Scan for the cell matching the given text and deliver its [x, y] coordinate at center. 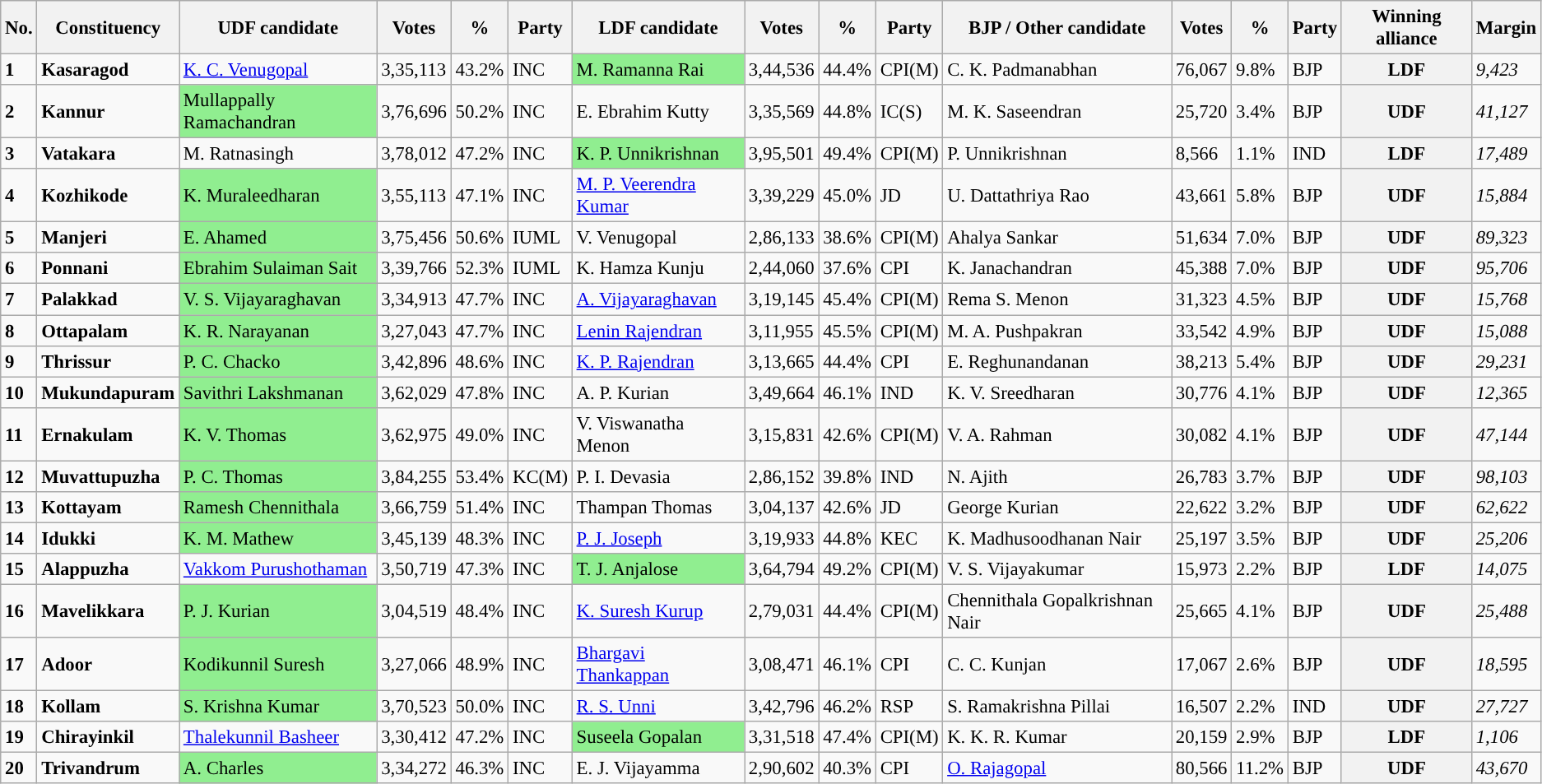
3,27,043 [414, 331]
9.8% [1261, 70]
O. Rajagopal [1057, 768]
43.2% [479, 70]
K. Muraleedharan [278, 196]
3,45,139 [414, 538]
25,197 [1201, 538]
11.2% [1261, 768]
3,50,719 [414, 569]
Kodikunnil Suresh [278, 665]
41,127 [1506, 112]
16,507 [1201, 707]
51,634 [1201, 238]
50.6% [479, 238]
3,70,523 [414, 707]
Palakkad [109, 299]
K. P. Rajendran [658, 361]
K. Janachandran [1057, 269]
Bhargavi Thankappan [658, 665]
3,31,518 [782, 737]
E. Reghunandanan [1057, 361]
T. J. Anjalose [658, 569]
3,66,759 [414, 508]
U. Dattathriya Rao [1057, 196]
3,08,471 [782, 665]
Suseela Gopalan [658, 737]
3,39,229 [782, 196]
Alappuzha [109, 569]
KEC [908, 538]
2.6% [1261, 665]
3,30,412 [414, 737]
3,27,066 [414, 665]
17 [19, 665]
47.4% [848, 737]
16 [19, 610]
20 [19, 768]
2,79,031 [782, 610]
V. Venugopal [658, 238]
47.3% [479, 569]
S. Krishna Kumar [278, 707]
3,34,913 [414, 299]
38.6% [848, 238]
33,542 [1201, 331]
10 [19, 392]
M. P. Veerendra Kumar [658, 196]
49.2% [848, 569]
3,13,665 [782, 361]
UDF candidate [278, 28]
Kannur [109, 112]
49.0% [479, 434]
3,35,569 [782, 112]
49.4% [848, 154]
3,44,536 [782, 70]
45.5% [848, 331]
3,62,975 [414, 434]
Chirayinkil [109, 737]
17,067 [1201, 665]
R. S. Unni [658, 707]
47.8% [479, 392]
50.0% [479, 707]
Mukundapuram [109, 392]
Chennithala Gopalkrishnan Nair [1057, 610]
15 [19, 569]
3 [19, 154]
K. Suresh Kurup [658, 610]
4.9% [1261, 331]
46.2% [848, 707]
Ahalya Sankar [1057, 238]
K. Madhusoodhanan Nair [1057, 538]
4 [19, 196]
1,106 [1506, 737]
RSP [908, 707]
3.7% [1261, 476]
Vakkom Purushothaman [278, 569]
K. V. Thomas [278, 434]
George Kurian [1057, 508]
Mavelikkara [109, 610]
V. A. Rahman [1057, 434]
3,42,896 [414, 361]
9 [19, 361]
3,55,113 [414, 196]
13 [19, 508]
P. J. Joseph [658, 538]
25,488 [1506, 610]
Constituency [109, 28]
3,62,029 [414, 392]
50.2% [479, 112]
47,144 [1506, 434]
15,768 [1506, 299]
A. Vijayaraghavan [658, 299]
V. Viswanatha Menon [658, 434]
51.4% [479, 508]
K. V. Sreedharan [1057, 392]
K. Hamza Kunju [658, 269]
6 [19, 269]
Vatakara [109, 154]
62,622 [1506, 508]
E. J. Vijayamma [658, 768]
45.0% [848, 196]
S. Ramakrishna Pillai [1057, 707]
P. Unnikrishnan [1057, 154]
Idukki [109, 538]
Manjeri [109, 238]
V. S. Vijayakumar [1057, 569]
43,670 [1506, 768]
P. C. Thomas [278, 476]
3,64,794 [782, 569]
P. J. Kurian [278, 610]
95,706 [1506, 269]
47.1% [479, 196]
2,44,060 [782, 269]
38,213 [1201, 361]
25,206 [1506, 538]
76,067 [1201, 70]
4.5% [1261, 299]
No. [19, 28]
80,566 [1201, 768]
3,95,501 [782, 154]
Kottayam [109, 508]
2,86,152 [782, 476]
LDF candidate [658, 28]
Kollam [109, 707]
17,489 [1506, 154]
39.8% [848, 476]
A. Charles [278, 768]
3,42,796 [782, 707]
22,622 [1201, 508]
Thrissur [109, 361]
3,34,272 [414, 768]
P. C. Chacko [278, 361]
P. I. Devasia [658, 476]
5.8% [1261, 196]
3,04,519 [414, 610]
12 [19, 476]
2 [19, 112]
3,11,955 [782, 331]
K. R. Narayanan [278, 331]
3,19,933 [782, 538]
Ernakulam [109, 434]
9,423 [1506, 70]
Adoor [109, 665]
45,388 [1201, 269]
37.6% [848, 269]
Ebrahim Sulaiman Sait [278, 269]
12,365 [1506, 392]
K. M. Mathew [278, 538]
5 [19, 238]
C. K. Padmanabhan [1057, 70]
40.3% [848, 768]
E. Ebrahim Kutty [658, 112]
27,727 [1506, 707]
3.5% [1261, 538]
43,661 [1201, 196]
46.3% [479, 768]
BJP / Other candidate [1057, 28]
M. K. Saseendran [1057, 112]
3,49,664 [782, 392]
53.4% [479, 476]
18,595 [1506, 665]
14 [19, 538]
15,088 [1506, 331]
31,323 [1201, 299]
11 [19, 434]
48.3% [479, 538]
7 [19, 299]
1.1% [1261, 154]
25,720 [1201, 112]
1 [19, 70]
Margin [1506, 28]
3,76,696 [414, 112]
Rema S. Menon [1057, 299]
3,04,137 [782, 508]
3,15,831 [782, 434]
Lenin Rajendran [658, 331]
Ottapalam [109, 331]
Ponnani [109, 269]
52.3% [479, 269]
E. Ahamed [278, 238]
48.6% [479, 361]
KC(M) [541, 476]
Savithri Lakshmanan [278, 392]
Winning alliance [1406, 28]
3.2% [1261, 508]
Thampan Thomas [658, 508]
M. Ramanna Rai [658, 70]
18 [19, 707]
N. Ajith [1057, 476]
M. Ratnasingh [278, 154]
2,90,602 [782, 768]
3,75,456 [414, 238]
Kasaragod [109, 70]
45.4% [848, 299]
3,19,145 [782, 299]
29,231 [1506, 361]
14,075 [1506, 569]
30,776 [1201, 392]
A. P. Kurian [658, 392]
Muvattupuzha [109, 476]
26,783 [1201, 476]
3.4% [1261, 112]
C. C. Kunjan [1057, 665]
3,78,012 [414, 154]
3,84,255 [414, 476]
48.4% [479, 610]
Ramesh Chennithala [278, 508]
15,973 [1201, 569]
98,103 [1506, 476]
48.9% [479, 665]
89,323 [1506, 238]
K. C. Venugopal [278, 70]
Thalekunnil Basheer [278, 737]
19 [19, 737]
Kozhikode [109, 196]
V. S. Vijayaraghavan [278, 299]
IC(S) [908, 112]
20,159 [1201, 737]
Trivandrum [109, 768]
15,884 [1506, 196]
2.9% [1261, 737]
8,566 [1201, 154]
2,86,133 [782, 238]
M. A. Pushpakran [1057, 331]
5.4% [1261, 361]
3,35,113 [414, 70]
8 [19, 331]
K. K. R. Kumar [1057, 737]
3,39,766 [414, 269]
25,665 [1201, 610]
K. P. Unnikrishnan [658, 154]
Mullappally Ramachandran [278, 112]
30,082 [1201, 434]
